Scan for the cell matching the given text and deliver its (X, Y) coordinate at center. 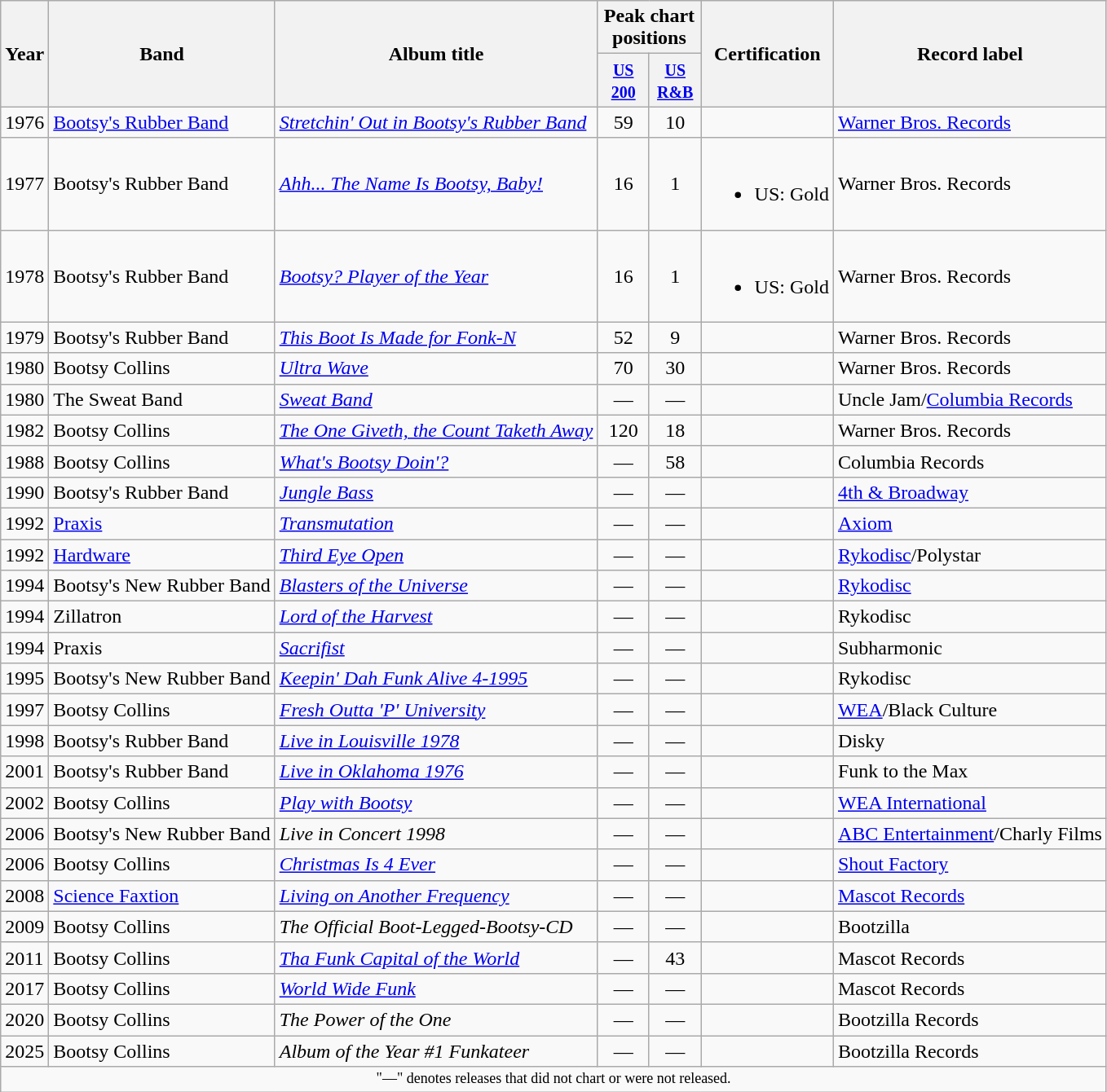
1982 (24, 430)
4th & Broadway (970, 492)
52 (624, 337)
Fresh Outta 'P' University (436, 710)
Peak chart positions (649, 28)
Play with Bootsy (436, 803)
Hardware (161, 555)
The Official Boot-Legged-Bootsy-CD (436, 927)
Jungle Bass (436, 492)
Ahh... The Name Is Bootsy, Baby! (436, 184)
The Power of the One (436, 1019)
WEA International (970, 803)
Subharmonic (970, 648)
2011 (24, 958)
What's Bootsy Doin'? (436, 461)
1976 (24, 122)
This Boot Is Made for Fonk-N (436, 337)
1995 (24, 679)
Ultra Wave (436, 368)
ABC Entertainment/Charly Films (970, 834)
US 200 (624, 80)
Uncle Jam/Columbia Records (970, 399)
Record label (970, 54)
Album title (436, 54)
Living on Another Frequency (436, 896)
The One Giveth, the Count Taketh Away (436, 430)
Lord of the Harvest (436, 617)
1978 (24, 275)
Third Eye Open (436, 555)
Bootzilla (970, 927)
Live in Concert 1998 (436, 834)
Axiom (970, 523)
WEA/Black Culture (970, 710)
Sacrifist (436, 648)
Rykodisc/Polystar (970, 555)
43 (675, 958)
Blasters of the Universe (436, 586)
1990 (24, 492)
1998 (24, 741)
70 (624, 368)
120 (624, 430)
US R&B (675, 80)
Tha Funk Capital of the World (436, 958)
"—" denotes releases that did not chart or were not released. (554, 1079)
58 (675, 461)
Shout Factory (970, 865)
1988 (24, 461)
18 (675, 430)
1979 (24, 337)
1977 (24, 184)
2017 (24, 989)
Funk to the Max (970, 772)
9 (675, 337)
10 (675, 122)
Disky (970, 741)
Live in Louisville 1978 (436, 741)
Album of the Year #1 Funkateer (436, 1050)
2025 (24, 1050)
2008 (24, 896)
2002 (24, 803)
30 (675, 368)
World Wide Funk (436, 989)
Year (24, 54)
Christmas Is 4 Ever (436, 865)
Stretchin' Out in Bootsy's Rubber Band (436, 122)
59 (624, 122)
The Sweat Band (161, 399)
2001 (24, 772)
2009 (24, 927)
2020 (24, 1019)
Bootsy? Player of the Year (436, 275)
Zillatron (161, 617)
1997 (24, 710)
Transmutation (436, 523)
Keepin' Dah Funk Alive 4-1995 (436, 679)
Band (161, 54)
Live in Oklahoma 1976 (436, 772)
Certification (767, 54)
Sweat Band (436, 399)
Columbia Records (970, 461)
Science Faxtion (161, 896)
